Scan for the cell matching the given text and deliver its (x, y) coordinate at center. 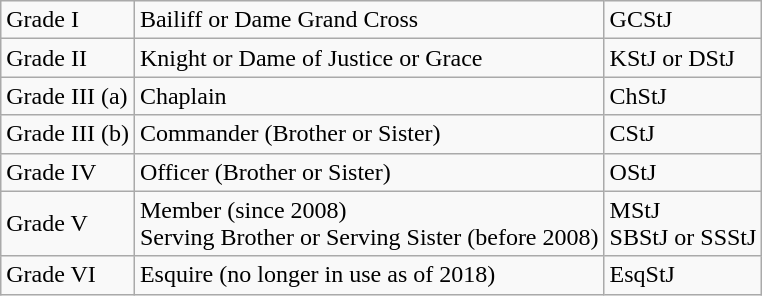
Officer (Brother or Sister) (369, 172)
EsqStJ (683, 275)
MStJSBStJ or SSStJ (683, 224)
Bailiff or Dame Grand Cross (369, 20)
Grade VI (68, 275)
OStJ (683, 172)
Grade III (a) (68, 96)
GCStJ (683, 20)
Member (since 2008)Serving Brother or Serving Sister (before 2008) (369, 224)
Grade III (b) (68, 134)
KStJ or DStJ (683, 58)
Grade I (68, 20)
Grade V (68, 224)
Chaplain (369, 96)
CStJ (683, 134)
Esquire (no longer in use as of 2018) (369, 275)
ChStJ (683, 96)
Commander (Brother or Sister) (369, 134)
Grade IV (68, 172)
Knight or Dame of Justice or Grace (369, 58)
Grade II (68, 58)
